Provide the [x, y] coordinate of the cell's center where the given text is located.  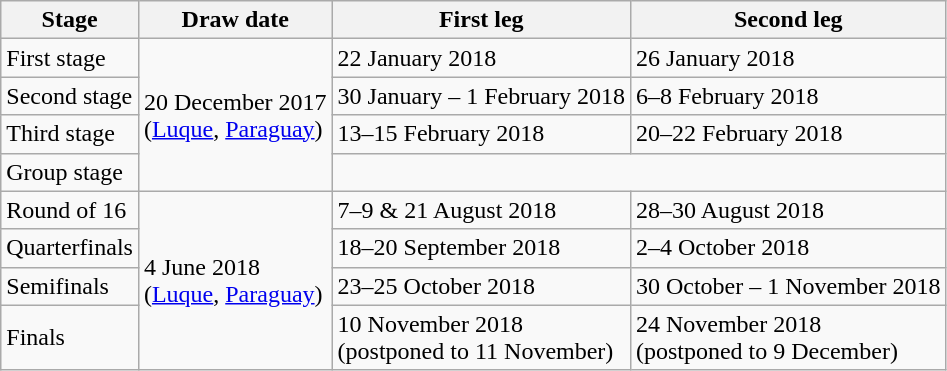
10 November 2018(postponed to 11 November) [481, 338]
Semifinals [70, 286]
30 January – 1 February 2018 [481, 96]
First stage [70, 58]
Stage [70, 20]
Finals [70, 338]
20 December 2017(Luque, Paraguay) [235, 115]
23–25 October 2018 [481, 286]
7–9 & 21 August 2018 [481, 210]
6–8 February 2018 [788, 96]
Round of 16 [70, 210]
26 January 2018 [788, 58]
22 January 2018 [481, 58]
18–20 September 2018 [481, 248]
Quarterfinals [70, 248]
30 October – 1 November 2018 [788, 286]
4 June 2018(Luque, Paraguay) [235, 280]
Draw date [235, 20]
20–22 February 2018 [788, 134]
Second leg [788, 20]
Third stage [70, 134]
Group stage [70, 172]
Second stage [70, 96]
24 November 2018(postponed to 9 December) [788, 338]
First leg [481, 20]
2–4 October 2018 [788, 248]
28–30 August 2018 [788, 210]
13–15 February 2018 [481, 134]
